Pinpoint the cell where the given text exists, returning its [x, y] midpoint coordinate. 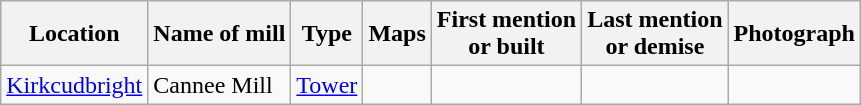
Location [74, 34]
First mentionor built [506, 34]
Cannee Mill [220, 85]
Last mention or demise [655, 34]
Maps [397, 34]
Name of mill [220, 34]
Kirkcudbright [74, 85]
Type [327, 34]
Tower [327, 85]
Photograph [794, 34]
